Output the (X, Y) coordinate of the center of the cell containing the given text.  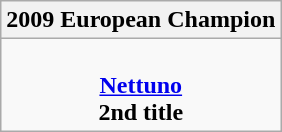
Nettuno2nd title (141, 85)
2009 European Champion (141, 20)
